Capture the cell that displays the provided text and extract its [X, Y] central coordinate. 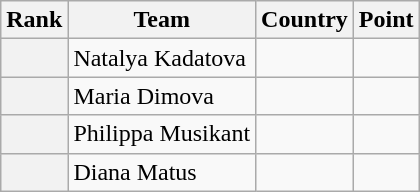
Diana Matus [162, 172]
Rank [34, 20]
Point [386, 20]
Natalya Kadatova [162, 58]
Maria Dimova [162, 96]
Philippa Musikant [162, 134]
Country [305, 20]
Team [162, 20]
